Pinpoint the cell where the given text exists, returning its [X, Y] midpoint coordinate. 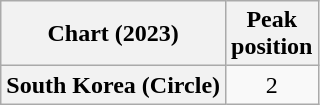
South Korea (Circle) [114, 85]
Chart (2023) [114, 34]
2 [272, 85]
Peakposition [272, 34]
